Return the [X, Y] coordinate for the center point of the cell that contains the specified text.  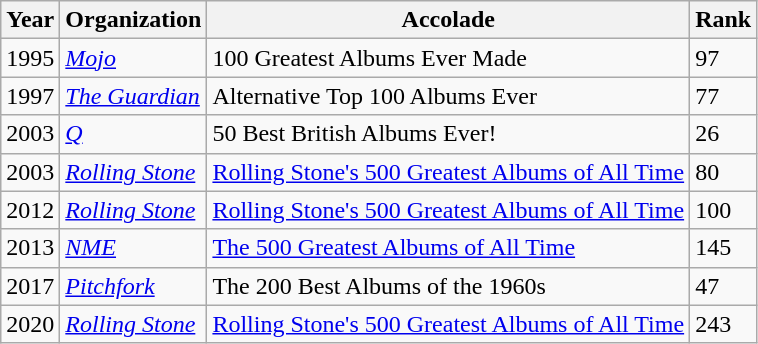
Alternative Top 100 Albums Ever [448, 96]
Q [134, 134]
2013 [30, 248]
Rank [724, 20]
The 200 Best Albums of the 1960s [448, 286]
50 Best British Albums Ever! [448, 134]
Year [30, 20]
2020 [30, 324]
The Guardian [134, 96]
100 [724, 210]
The 500 Greatest Albums of All Time [448, 248]
Accolade [448, 20]
97 [724, 58]
47 [724, 286]
243 [724, 324]
2012 [30, 210]
77 [724, 96]
26 [724, 134]
145 [724, 248]
2017 [30, 286]
NME [134, 248]
100 Greatest Albums Ever Made [448, 58]
Organization [134, 20]
Pitchfork [134, 286]
1997 [30, 96]
1995 [30, 58]
Mojo [134, 58]
80 [724, 172]
